Find where the given text appears and provide that cell's center as [X, Y] coordinate. 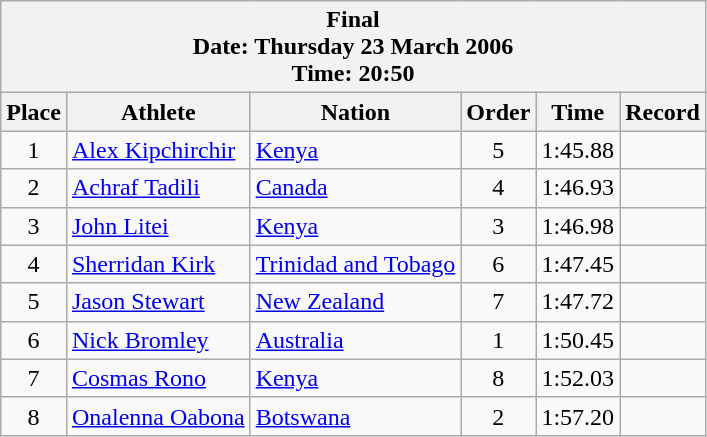
1:47.72 [578, 302]
Sherridan Kirk [158, 264]
1:45.88 [578, 150]
Botswana [356, 416]
Record [663, 112]
Athlete [158, 112]
Alex Kipchirchir [158, 150]
1:46.93 [578, 188]
Jason Stewart [158, 302]
Nation [356, 112]
John Litei [158, 226]
Order [498, 112]
Cosmas Rono [158, 378]
Final Date: Thursday 23 March 2006 Time: 20:50 [354, 47]
Place [34, 112]
Trinidad and Tobago [356, 264]
Nick Bromley [158, 340]
1:50.45 [578, 340]
New Zealand [356, 302]
1:57.20 [578, 416]
Onalenna Oabona [158, 416]
Australia [356, 340]
1:47.45 [578, 264]
1:46.98 [578, 226]
Time [578, 112]
Achraf Tadili [158, 188]
1:52.03 [578, 378]
Canada [356, 188]
